Capture the cell that displays the provided text and extract its (X, Y) central coordinate. 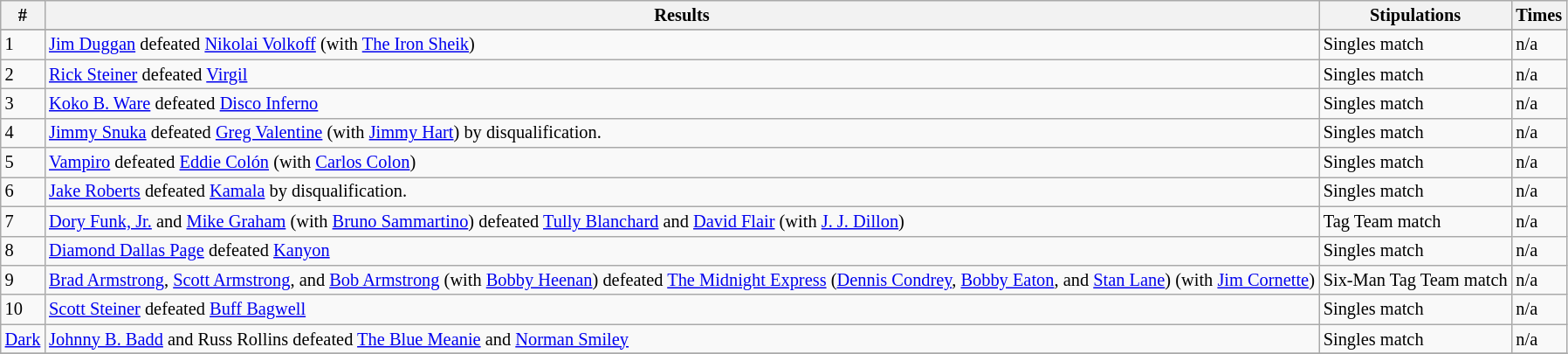
7 (23, 221)
3 (23, 103)
4 (23, 133)
Scott Steiner defeated Buff Bagwell (682, 309)
Diamond Dallas Page defeated Kanyon (682, 251)
1 (23, 45)
Dark (23, 339)
Jimmy Snuka defeated Greg Valentine (with Jimmy Hart) by disqualification. (682, 133)
# (23, 15)
Koko B. Ware defeated Disco Inferno (682, 103)
Six-Man Tag Team match (1416, 280)
Times (1538, 15)
8 (23, 251)
Dory Funk, Jr. and Mike Graham (with Bruno Sammartino) defeated Tully Blanchard and David Flair (with J. J. Dillon) (682, 221)
Stipulations (1416, 15)
Rick Steiner defeated Virgil (682, 74)
Jim Duggan defeated Nikolai Volkoff (with The Iron Sheik) (682, 45)
9 (23, 280)
2 (23, 74)
6 (23, 191)
5 (23, 163)
10 (23, 309)
Results (682, 15)
Johnny B. Badd and Russ Rollins defeated The Blue Meanie and Norman Smiley (682, 339)
Vampiro defeated Eddie Colón (with Carlos Colon) (682, 163)
Jake Roberts defeated Kamala by disqualification. (682, 191)
Tag Team match (1416, 221)
